Find where the given text appears and provide that cell's center as [X, Y] coordinate. 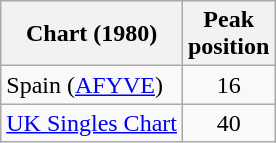
Peakposition [228, 34]
16 [228, 85]
40 [228, 123]
UK Singles Chart [92, 123]
Spain (AFYVE) [92, 85]
Chart (1980) [92, 34]
